Capture the cell that displays the provided text and extract its [x, y] central coordinate. 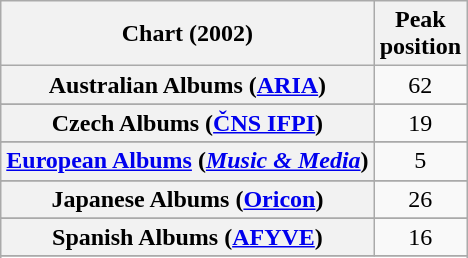
5 [420, 161]
Japanese Albums (Oricon) [188, 199]
European Albums (Music & Media) [188, 161]
Peakposition [420, 34]
26 [420, 199]
16 [420, 237]
Australian Albums (ARIA) [188, 85]
Chart (2002) [188, 34]
19 [420, 123]
62 [420, 85]
Czech Albums (ČNS IFPI) [188, 123]
Spanish Albums (AFYVE) [188, 237]
